Pinpoint the cell where the given text exists, returning its [X, Y] midpoint coordinate. 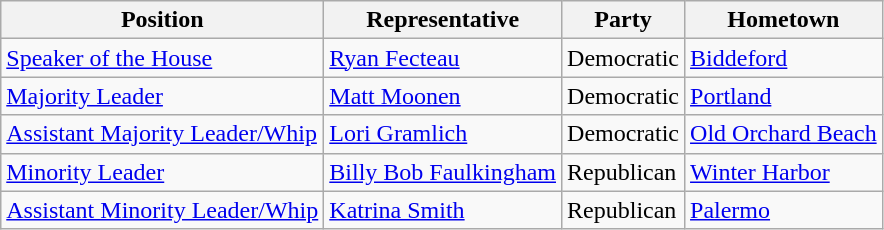
Katrina Smith [443, 210]
Position [162, 20]
Palermo [784, 210]
Old Orchard Beach [784, 134]
Speaker of the House [162, 58]
Party [624, 20]
Billy Bob Faulkingham [443, 172]
Biddeford [784, 58]
Minority Leader [162, 172]
Ryan Fecteau [443, 58]
Assistant Minority Leader/Whip [162, 210]
Majority Leader [162, 96]
Portland [784, 96]
Assistant Majority Leader/Whip [162, 134]
Lori Gramlich [443, 134]
Matt Moonen [443, 96]
Representative [443, 20]
Winter Harbor [784, 172]
Hometown [784, 20]
